Return [X, Y] of the center of cell containing provided text 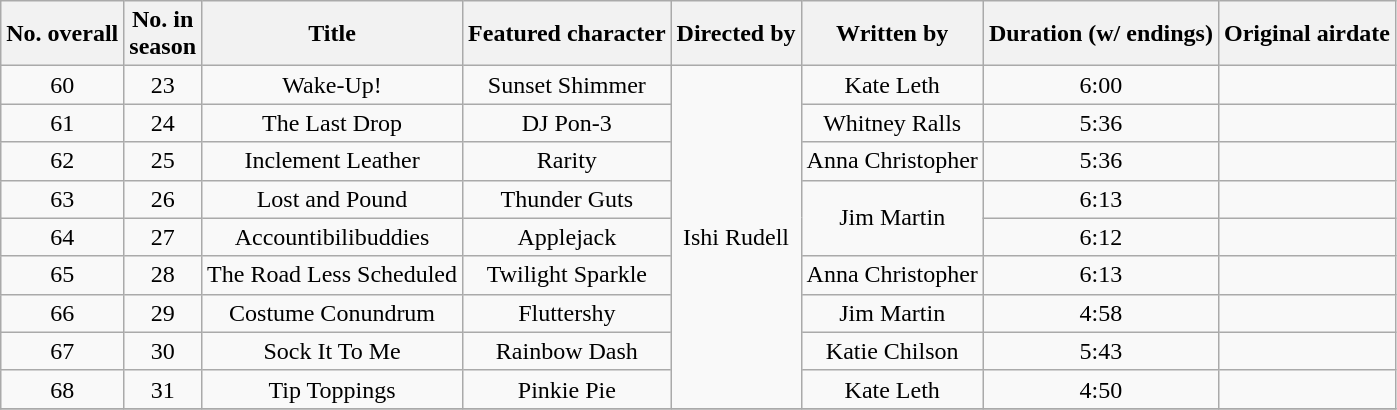
Costume Conundrum [332, 313]
Tip Toppings [332, 389]
64 [62, 237]
62 [62, 161]
No. inseason [163, 34]
Fluttershy [568, 313]
60 [62, 85]
DJ Pon-3 [568, 123]
Featured character [568, 34]
4:58 [1100, 313]
Inclement Leather [332, 161]
Whitney Ralls [892, 123]
Written by [892, 34]
68 [62, 389]
24 [163, 123]
25 [163, 161]
The Last Drop [332, 123]
Title [332, 34]
65 [62, 275]
66 [62, 313]
Applejack [568, 237]
Sock It To Me [332, 351]
28 [163, 275]
Pinkie Pie [568, 389]
6:00 [1100, 85]
Katie Chilson [892, 351]
Wake-Up! [332, 85]
Rarity [568, 161]
26 [163, 199]
Duration (w/ endings) [1100, 34]
Accountibilibuddies [332, 237]
27 [163, 237]
Sunset Shimmer [568, 85]
29 [163, 313]
Rainbow Dash [568, 351]
5:43 [1100, 351]
4:50 [1100, 389]
30 [163, 351]
Ishi Rudell [736, 238]
23 [163, 85]
31 [163, 389]
Directed by [736, 34]
67 [62, 351]
The Road Less Scheduled [332, 275]
Lost and Pound [332, 199]
61 [62, 123]
Twilight Sparkle [568, 275]
63 [62, 199]
6:12 [1100, 237]
Original airdate [1306, 34]
Thunder Guts [568, 199]
No. overall [62, 34]
